Find where the given text appears and provide that cell's center as [x, y] coordinate. 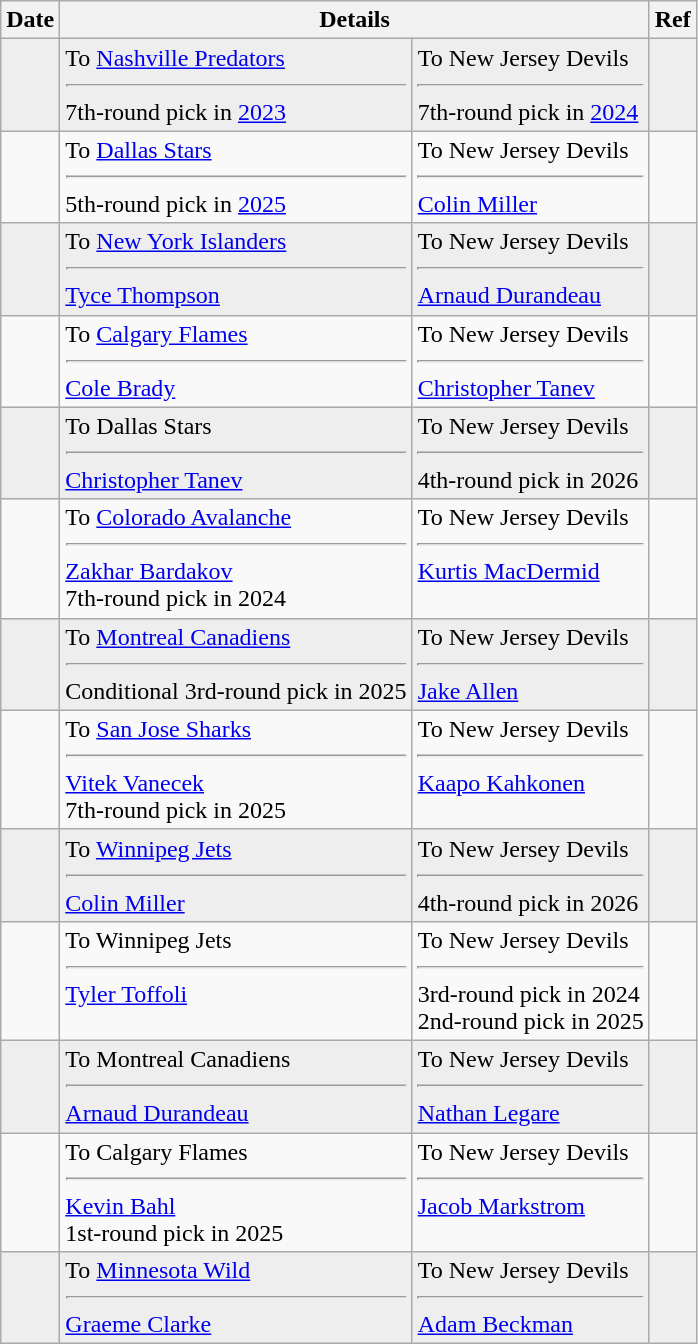
To New Jersey DevilsChristopher Tanev [530, 361]
To New Jersey DevilsJacob Markstrom [530, 1192]
To New Jersey DevilsNathan Legare [530, 1086]
To Nashville Predators7th-round pick in 2023 [236, 85]
To Montreal CanadiensArnaud Durandeau [236, 1086]
To New Jersey DevilsArnaud Durandeau [530, 269]
Ref [672, 20]
Details [354, 20]
To Winnipeg JetsTyler Toffoli [236, 980]
To Dallas Stars5th-round pick in 2025 [236, 177]
Date [30, 20]
To Calgary FlamesCole Brady [236, 361]
To Montreal CanadiensConditional 3rd-round pick in 2025 [236, 664]
To Minnesota WildGraeme Clarke [236, 1298]
To Dallas StarsChristopher Tanev [236, 453]
To New Jersey DevilsAdam Beckman [530, 1298]
To Winnipeg JetsColin Miller [236, 875]
To Calgary FlamesKevin Bahl1st-round pick in 2025 [236, 1192]
To New Jersey DevilsColin Miller [530, 177]
To New Jersey Devils7th-round pick in 2024 [530, 85]
To New Jersey DevilsJake Allen [530, 664]
To New York IslandersTyce Thompson [236, 269]
To New Jersey DevilsKaapo Kahkonen [530, 770]
To San Jose SharksVitek Vanecek7th-round pick in 2025 [236, 770]
To Colorado AvalancheZakhar Bardakov7th-round pick in 2024 [236, 558]
To New Jersey DevilsKurtis MacDermid [530, 558]
To New Jersey Devils3rd-round pick in 20242nd-round pick in 2025 [530, 980]
